Extract the [x, y] coordinate from the center of the cell holding the provided text.  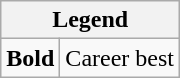
Legend [90, 20]
Bold [30, 58]
Career best [120, 58]
